Determine the [X, Y] coordinate at the center of the cell enclosing the given text.  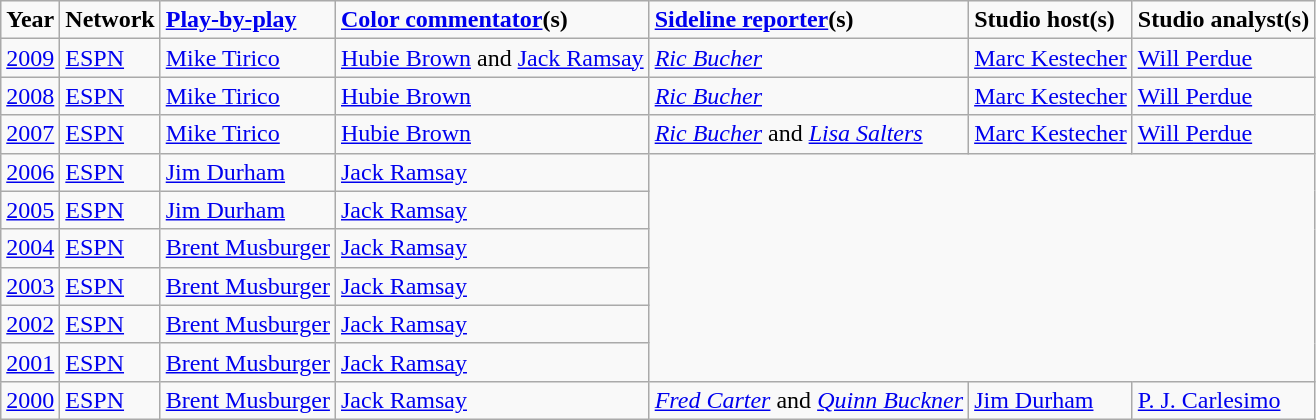
Fred Carter and Quinn Buckner [808, 400]
2008 [30, 96]
Hubie Brown and Jack Ramsay [492, 58]
Sideline reporter(s) [808, 20]
Ric Bucher and Lisa Salters [808, 134]
2003 [30, 286]
2009 [30, 58]
Studio analyst(s) [1223, 20]
Network [110, 20]
Play-by-play [248, 20]
2000 [30, 400]
2006 [30, 172]
Studio host(s) [1051, 20]
2002 [30, 324]
2005 [30, 210]
2001 [30, 362]
Year [30, 20]
P. J. Carlesimo [1223, 400]
2004 [30, 248]
2007 [30, 134]
Color commentator(s) [492, 20]
